Find where the given text appears and provide that cell's center as (X, Y) coordinate. 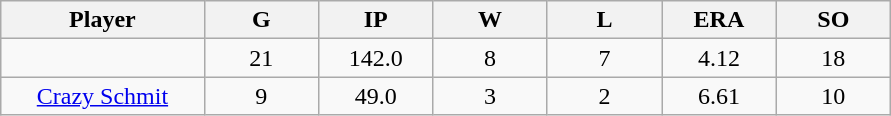
Player (102, 20)
142.0 (376, 58)
9 (261, 96)
Crazy Schmit (102, 96)
L (604, 20)
G (261, 20)
3 (490, 96)
7 (604, 58)
6.61 (719, 96)
SO (834, 20)
ERA (719, 20)
W (490, 20)
8 (490, 58)
2 (604, 96)
21 (261, 58)
49.0 (376, 96)
10 (834, 96)
18 (834, 58)
4.12 (719, 58)
IP (376, 20)
